Locate the cell with the specified text and output its [x, y] center coordinate. 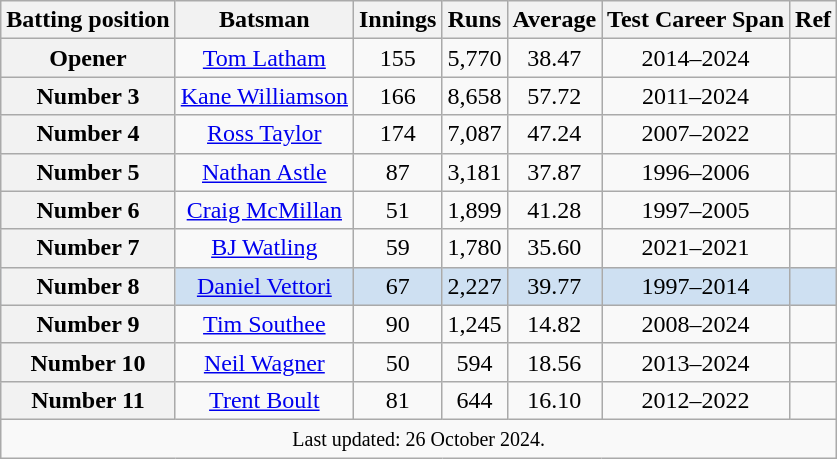
3,181 [474, 172]
Runs [474, 20]
1997–2005 [696, 210]
Trent Boult [264, 400]
2012–2022 [696, 400]
2013–2024 [696, 362]
7,087 [474, 134]
50 [397, 362]
16.10 [554, 400]
Ref [814, 20]
Nathan Astle [264, 172]
2011–2024 [696, 96]
1,780 [474, 248]
90 [397, 324]
18.56 [554, 362]
Number 9 [88, 324]
37.87 [554, 172]
8,658 [474, 96]
2021–2021 [696, 248]
Ross Taylor [264, 134]
Average [554, 20]
174 [397, 134]
47.24 [554, 134]
Kane Williamson [264, 96]
Number 6 [88, 210]
Opener [88, 58]
Number 7 [88, 248]
Craig McMillan [264, 210]
Test Career Span [696, 20]
35.60 [554, 248]
1,245 [474, 324]
Number 5 [88, 172]
Number 8 [88, 286]
155 [397, 58]
5,770 [474, 58]
2014–2024 [696, 58]
59 [397, 248]
38.47 [554, 58]
14.82 [554, 324]
Neil Wagner [264, 362]
BJ Watling [264, 248]
Batsman [264, 20]
Number 3 [88, 96]
Number 11 [88, 400]
Number 10 [88, 362]
644 [474, 400]
57.72 [554, 96]
Daniel Vettori [264, 286]
1,899 [474, 210]
2008–2024 [696, 324]
Tom Latham [264, 58]
Last updated: 26 October 2024. [419, 438]
Tim Southee [264, 324]
1997–2014 [696, 286]
67 [397, 286]
2,227 [474, 286]
Innings [397, 20]
39.77 [554, 286]
Number 4 [88, 134]
594 [474, 362]
1996–2006 [696, 172]
41.28 [554, 210]
87 [397, 172]
166 [397, 96]
51 [397, 210]
Batting position [88, 20]
81 [397, 400]
2007–2022 [696, 134]
